Determine the [x, y] coordinate at the center of the cell enclosing the given text.  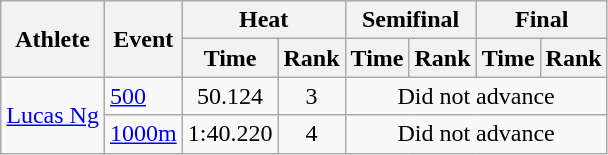
Event [143, 39]
Athlete [53, 39]
3 [312, 96]
4 [312, 134]
Final [542, 20]
500 [143, 96]
Lucas Ng [53, 115]
Heat [264, 20]
Semifinal [410, 20]
1000m [143, 134]
50.124 [230, 96]
1:40.220 [230, 134]
